Pinpoint the cell where the given text exists, returning its [X, Y] midpoint coordinate. 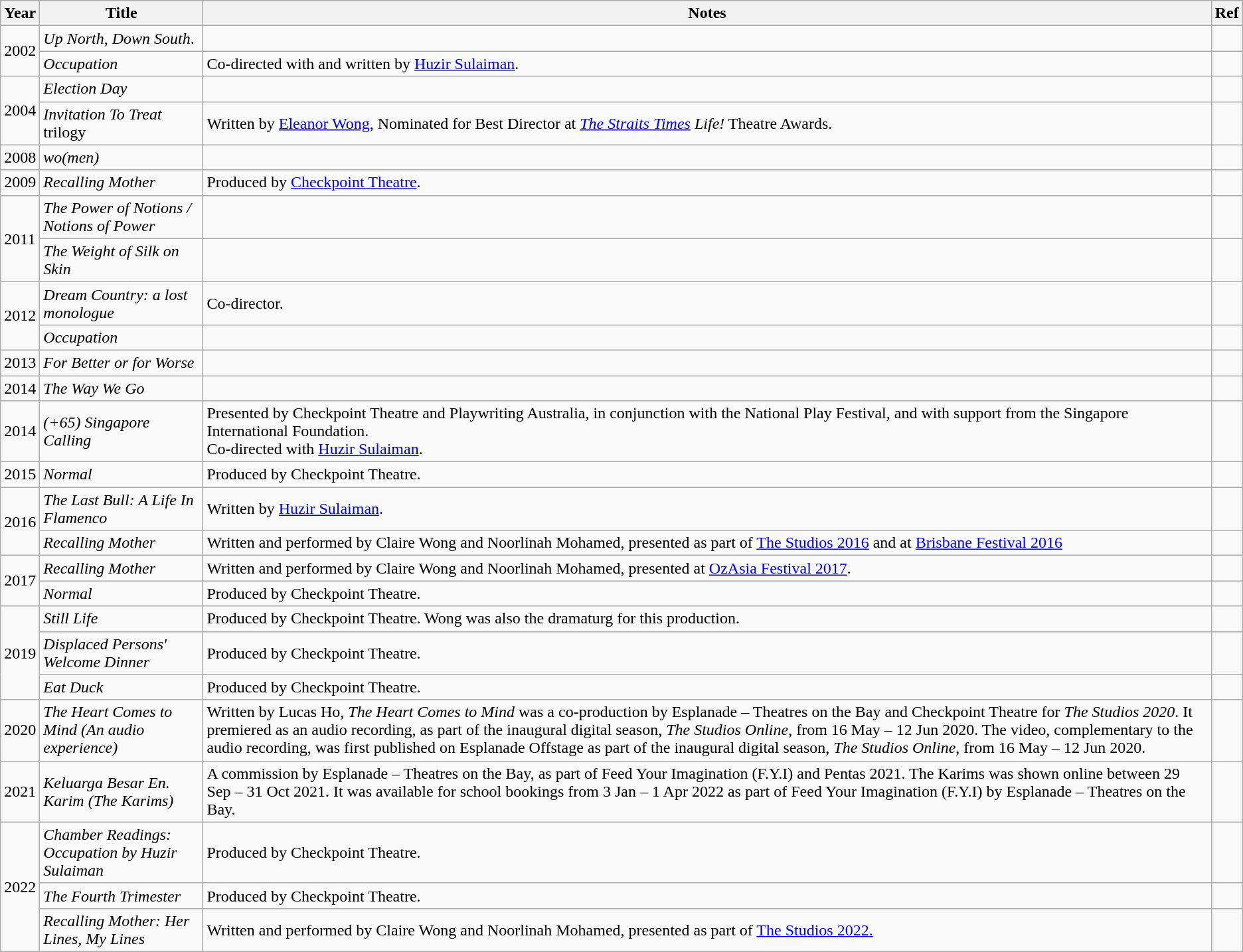
Written and performed by Claire Wong and Noorlinah Mohamed, presented at OzAsia Festival 2017. [707, 568]
The Heart Comes to Mind (An audio experience) [122, 730]
Co-director. [707, 303]
Written and performed by Claire Wong and Noorlinah Mohamed, presented as part of The Studios 2022. [707, 929]
2004 [20, 110]
The Fourth Trimester [122, 896]
2017 [20, 581]
Displaced Persons' Welcome Dinner [122, 653]
2008 [20, 157]
2019 [20, 653]
Dream Country: a lost monologue [122, 303]
2002 [20, 51]
2020 [20, 730]
For Better or for Worse [122, 362]
The Last Bull: A Life In Flamenco [122, 509]
Up North, Down South. [122, 39]
Still Life [122, 619]
Title [122, 13]
2021 [20, 791]
Produced by Checkpoint Theatre. Wong was also the dramaturg for this production. [707, 619]
Notes [707, 13]
(+65) Singapore Calling [122, 432]
Written and performed by Claire Wong and Noorlinah Mohamed, presented as part of The Studios 2016 and at Brisbane Festival 2016 [707, 543]
Eat Duck [122, 687]
Keluarga Besar En. Karim (The Karims) [122, 791]
2012 [20, 316]
2016 [20, 522]
Chamber Readings: Occupation by Huzir Sulaiman [122, 852]
The Weight of Silk on Skin [122, 260]
Ref [1227, 13]
Co-directed with and written by Huzir Sulaiman. [707, 64]
Recalling Mother: Her Lines, My Lines [122, 929]
2009 [20, 183]
2013 [20, 362]
Year [20, 13]
wo(men) [122, 157]
2015 [20, 475]
Written by Eleanor Wong, Nominated for Best Director at The Straits Times Life! Theatre Awards. [707, 123]
The Power of Notions / Notions of Power [122, 216]
2022 [20, 887]
Invitation To Treat trilogy [122, 123]
Election Day [122, 89]
Written by Huzir Sulaiman. [707, 509]
2011 [20, 238]
The Way We Go [122, 388]
